Identify which cell holds the provided text, then report its [X, Y] central coordinate. 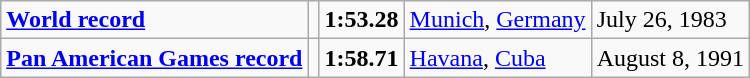
July 26, 1983 [670, 20]
Pan American Games record [154, 58]
World record [154, 20]
August 8, 1991 [670, 58]
Munich, Germany [498, 20]
1:58.71 [362, 58]
1:53.28 [362, 20]
Havana, Cuba [498, 58]
